Locate the cell with the specified text and output its [X, Y] center coordinate. 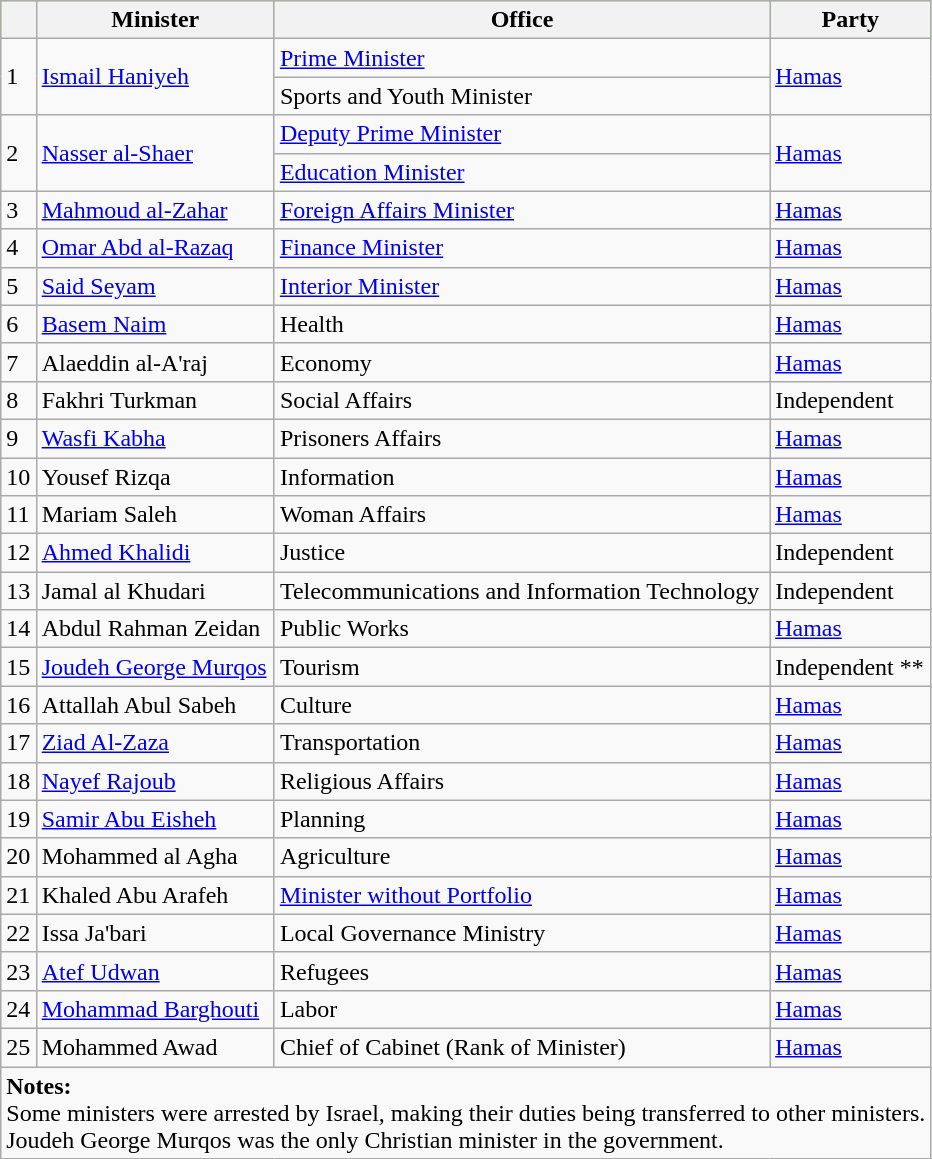
6 [18, 324]
Yousef Rizqa [155, 477]
Prisoners Affairs [522, 438]
4 [18, 248]
Said Seyam [155, 286]
Ziad Al-Zaza [155, 743]
Samir Abu Eisheh [155, 819]
Atef Udwan [155, 971]
Mohammed Awad [155, 1047]
11 [18, 515]
14 [18, 629]
Chief of Cabinet (Rank of Minister) [522, 1047]
Economy [522, 362]
5 [18, 286]
Foreign Affairs Minister [522, 210]
Abdul Rahman Zeidan [155, 629]
Deputy Prime Minister [522, 134]
9 [18, 438]
23 [18, 971]
Social Affairs [522, 400]
22 [18, 933]
3 [18, 210]
Transportation [522, 743]
Ismail Haniyeh [155, 77]
17 [18, 743]
7 [18, 362]
Office [522, 20]
Alaeddin al-A'raj [155, 362]
15 [18, 667]
Religious Affairs [522, 781]
Agriculture [522, 857]
Nayef Rajoub [155, 781]
Nasser al-Shaer [155, 153]
Woman Affairs [522, 515]
Mahmoud al-Zahar [155, 210]
Basem Naim [155, 324]
Local Governance Ministry [522, 933]
2 [18, 153]
19 [18, 819]
Minister [155, 20]
Minister without Portfolio [522, 895]
Joudeh George Murqos [155, 667]
Independent ** [850, 667]
Omar Abd al-Razaq [155, 248]
Party [850, 20]
Issa Ja'bari [155, 933]
Interior Minister [522, 286]
20 [18, 857]
Telecommunications and Information Technology [522, 591]
21 [18, 895]
Mariam Saleh [155, 515]
Planning [522, 819]
Prime Minister [522, 58]
Public Works [522, 629]
Refugees [522, 971]
Labor [522, 1009]
Culture [522, 705]
12 [18, 553]
18 [18, 781]
Attallah Abul Sabeh [155, 705]
Information [522, 477]
16 [18, 705]
Jamal al Khudari [155, 591]
Finance Minister [522, 248]
25 [18, 1047]
10 [18, 477]
Ahmed Khalidi [155, 553]
Justice [522, 553]
24 [18, 1009]
Khaled Abu Arafeh [155, 895]
13 [18, 591]
Fakhri Turkman [155, 400]
Education Minister [522, 172]
Health [522, 324]
Mohammad Barghouti [155, 1009]
Mohammed al Agha [155, 857]
8 [18, 400]
1 [18, 77]
Sports and Youth Minister [522, 96]
Wasfi Kabha [155, 438]
Tourism [522, 667]
